Pinpoint the cell where the given text exists, returning its (X, Y) midpoint coordinate. 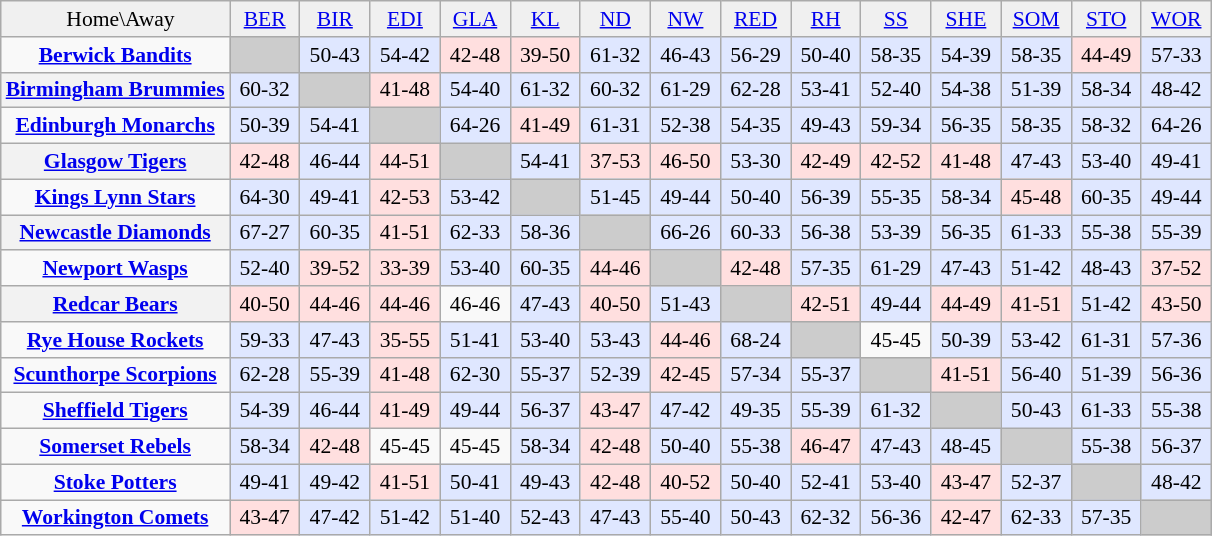
51-40 (475, 518)
Stoke Potters (116, 482)
55-35 (896, 197)
50-41 (475, 482)
40-52 (685, 482)
58-32 (1106, 126)
Berwick Bandits (116, 55)
WOR (1176, 19)
53-39 (896, 233)
57-33 (1176, 55)
68-24 (755, 340)
58-36 (545, 233)
Birmingham Brummies (116, 90)
52-41 (826, 482)
46-46 (475, 304)
GLA (475, 19)
BER (265, 19)
Redcar Bears (116, 304)
49-35 (755, 411)
RH (826, 19)
Kings Lynn Stars (116, 197)
66-26 (685, 233)
56-29 (755, 55)
42-45 (685, 375)
53-30 (755, 162)
Somerset Rebels (116, 447)
51-41 (475, 340)
ND (615, 19)
Scunthorpe Scorpions (116, 375)
54-38 (966, 90)
52-43 (545, 518)
39-50 (545, 55)
42-47 (966, 518)
SS (896, 19)
44-51 (405, 162)
STO (1106, 19)
48-43 (1106, 269)
64-30 (265, 197)
54-42 (405, 55)
51-43 (685, 304)
56-39 (826, 197)
54-35 (755, 126)
46-47 (826, 447)
SOM (1036, 19)
56-38 (826, 233)
37-52 (1176, 269)
52-39 (615, 375)
Sheffield Tigers (116, 411)
SHE (966, 19)
Rye House Rockets (116, 340)
48-45 (966, 447)
46-50 (685, 162)
37-53 (615, 162)
Glasgow Tigers (116, 162)
42-49 (826, 162)
NW (685, 19)
53-43 (615, 340)
52-37 (1036, 482)
59-34 (896, 126)
EDI (405, 19)
BIR (335, 19)
33-39 (405, 269)
60-33 (755, 233)
Workington Comets (116, 518)
KL (545, 19)
45-48 (1036, 197)
59-33 (265, 340)
39-52 (335, 269)
57-36 (1176, 340)
51-45 (615, 197)
49-42 (335, 482)
Edinburgh Monarchs (116, 126)
56-40 (1036, 375)
Newport Wasps (116, 269)
62-30 (475, 375)
55-40 (685, 518)
43-50 (1176, 304)
62-32 (826, 518)
52-38 (685, 126)
35-55 (405, 340)
46-43 (685, 55)
42-53 (405, 197)
67-27 (265, 233)
57-34 (755, 375)
54-40 (475, 90)
42-51 (826, 304)
Home\Away (116, 19)
42-52 (896, 162)
Newcastle Diamonds (116, 233)
53-41 (826, 90)
RED (755, 19)
